For the text-containing cell, return its midpoint in (X, Y) coordinate format. 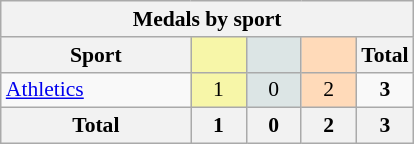
Athletics (96, 90)
Sport (96, 55)
Medals by sport (208, 19)
